Find where the given text appears and provide that cell's center as [X, Y] coordinate. 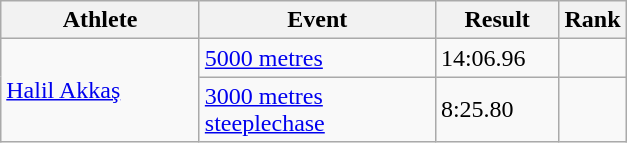
Event [317, 20]
8:25.80 [497, 110]
Rank [592, 20]
Halil Akkaş [100, 90]
14:06.96 [497, 58]
Result [497, 20]
5000 metres [317, 58]
Athlete [100, 20]
3000 metres steeplechase [317, 110]
